Scan for the cell matching the given text and deliver its [x, y] coordinate at center. 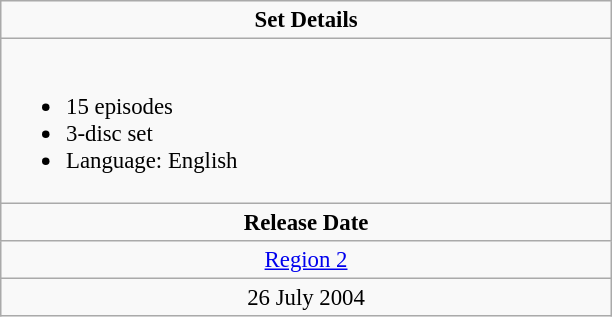
Set Details [306, 20]
26 July 2004 [306, 297]
15 episodes3-disc setLanguage: English [306, 121]
Release Date [306, 222]
Region 2 [306, 259]
